Identify which cell holds the provided text, then report its (X, Y) central coordinate. 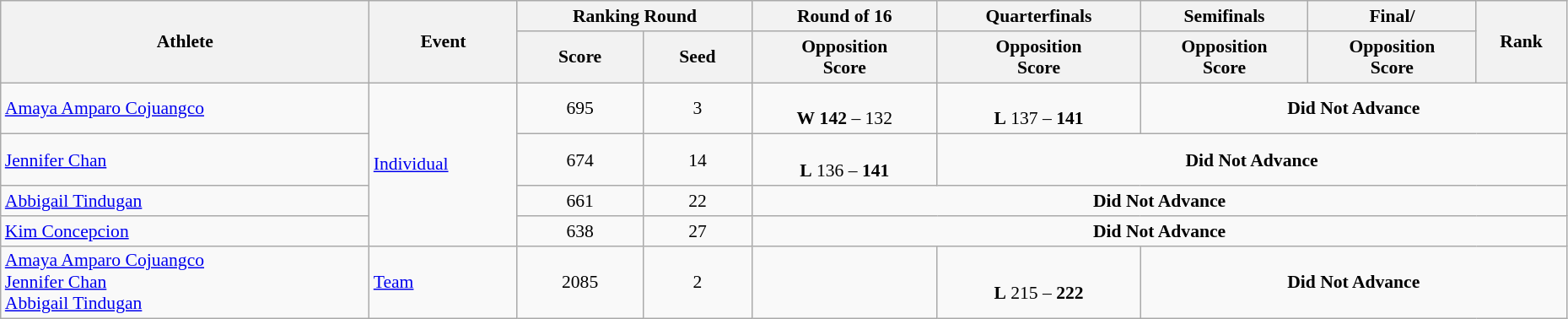
Kim Concepcion (186, 231)
Rank (1522, 42)
Event (444, 42)
Amaya Amparo CojuangcoJennifer ChanAbbigail Tindugan (186, 282)
695 (580, 108)
W 142 – 132 (845, 108)
14 (698, 160)
Abbigail Tindugan (186, 201)
Athlete (186, 42)
638 (580, 231)
L 136 – 141 (845, 160)
22 (698, 201)
Round of 16 (845, 16)
Jennifer Chan (186, 160)
Amaya Amparo Cojuangco (186, 108)
L 137 – 141 (1039, 108)
L 215 – 222 (1039, 282)
2085 (580, 282)
Seed (698, 57)
674 (580, 160)
Semifinals (1225, 16)
Team (444, 282)
Quarterfinals (1039, 16)
3 (698, 108)
2 (698, 282)
Score (580, 57)
27 (698, 231)
Final/ (1392, 16)
Individual (444, 165)
661 (580, 201)
Ranking Round (634, 16)
